Return the [X, Y] coordinate for the center point of the cell that contains the specified text.  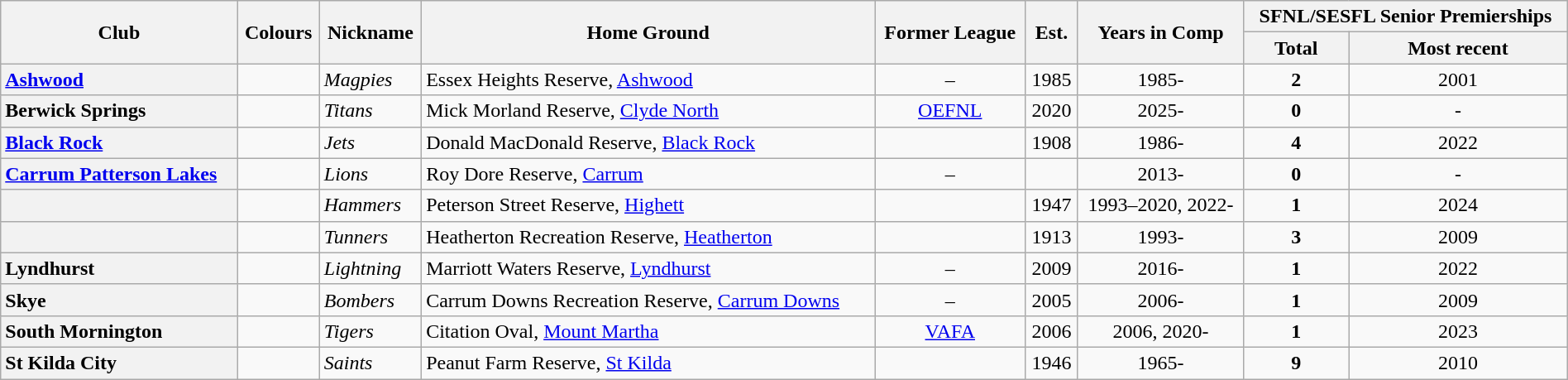
Marriott Waters Reserve, Lyndhurst [648, 268]
1993- [1161, 237]
Carrum Downs Recreation Reserve, Carrum Downs [648, 300]
1947 [1052, 205]
2013- [1161, 174]
Former League [950, 32]
4 [1297, 142]
Roy Dore Reserve, Carrum [648, 174]
VAFA [950, 331]
Berwick Springs [119, 111]
Est. [1052, 32]
2025- [1161, 111]
St Kilda City [119, 363]
Carrum Patterson Lakes [119, 174]
Years in Comp [1161, 32]
Home Ground [648, 32]
Hammers [370, 205]
Club [119, 32]
1913 [1052, 237]
Magpies [370, 79]
South Mornington [119, 331]
2023 [1459, 331]
Ashwood [119, 79]
Total [1297, 48]
1908 [1052, 142]
Peanut Farm Reserve, St Kilda [648, 363]
Lightning [370, 268]
1986- [1161, 142]
Citation Oval, Mount Martha [648, 331]
Jets [370, 142]
2006, 2020- [1161, 331]
Colours [278, 32]
2 [1297, 79]
Bombers [370, 300]
OEFNL [950, 111]
Saints [370, 363]
1985- [1161, 79]
2006- [1161, 300]
Skye [119, 300]
Nickname [370, 32]
2006 [1052, 331]
Essex Heights Reserve, Ashwood [648, 79]
2016- [1161, 268]
2005 [1052, 300]
1993–2020, 2022- [1161, 205]
2024 [1459, 205]
Heatherton Recreation Reserve, Heatherton [648, 237]
3 [1297, 237]
Donald MacDonald Reserve, Black Rock [648, 142]
Lyndhurst [119, 268]
1965- [1161, 363]
Peterson Street Reserve, Highett [648, 205]
2010 [1459, 363]
1946 [1052, 363]
Black Rock [119, 142]
Mick Morland Reserve, Clyde North [648, 111]
1985 [1052, 79]
9 [1297, 363]
Tigers [370, 331]
Titans [370, 111]
2020 [1052, 111]
Tunners [370, 237]
Most recent [1459, 48]
Lions [370, 174]
SFNL/SESFL Senior Premierships [1406, 17]
2001 [1459, 79]
